Find where the given text appears and provide that cell's center as (x, y) coordinate. 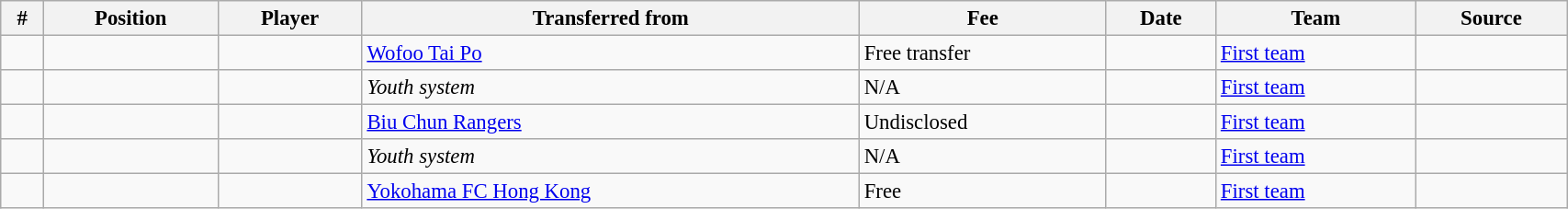
Fee (983, 18)
Yokohama FC Hong Kong (610, 192)
Team (1316, 18)
Source (1491, 18)
Wofoo Tai Po (610, 53)
Biu Chun Rangers (610, 122)
Undisclosed (983, 122)
Position (130, 18)
Free transfer (983, 53)
# (22, 18)
Player (290, 18)
Free (983, 192)
Date (1161, 18)
Transferred from (610, 18)
